Locate the cell with the specified text and output its [x, y] center coordinate. 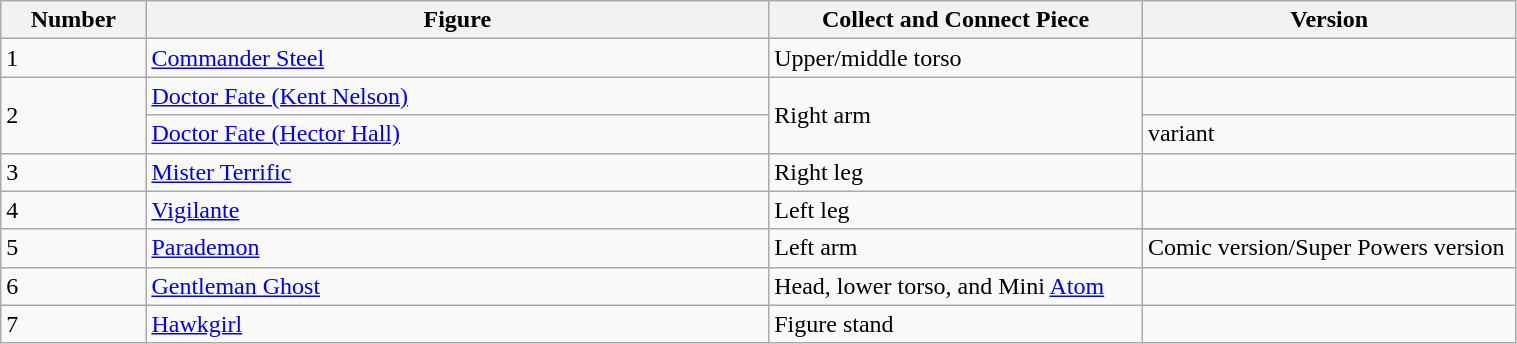
Doctor Fate (Hector Hall) [458, 134]
Figure [458, 20]
Left leg [956, 210]
2 [74, 115]
4 [74, 210]
Comic version/Super Powers version [1329, 248]
Right leg [956, 172]
Left arm [956, 248]
Parademon [458, 248]
3 [74, 172]
Head, lower torso, and Mini Atom [956, 286]
Mister Terrific [458, 172]
Version [1329, 20]
variant [1329, 134]
Doctor Fate (Kent Nelson) [458, 96]
Vigilante [458, 210]
7 [74, 324]
Hawkgirl [458, 324]
Collect and Connect Piece [956, 20]
Right arm [956, 115]
Figure stand [956, 324]
Number [74, 20]
1 [74, 58]
Upper/middle torso [956, 58]
Gentleman Ghost [458, 286]
6 [74, 286]
5 [74, 248]
Commander Steel [458, 58]
